Locate the cell with the specified text and output its [x, y] center coordinate. 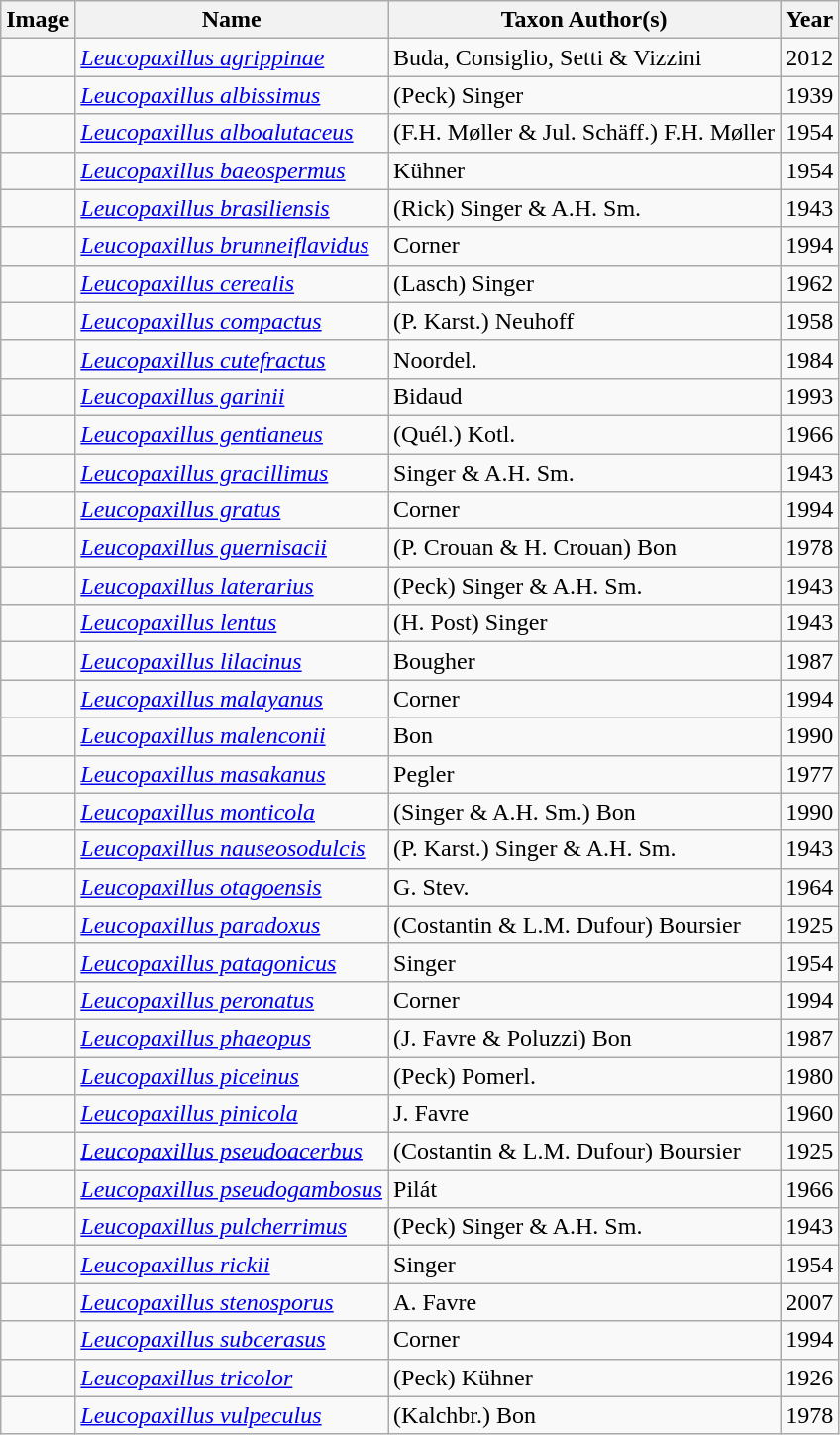
Leucopaxillus rickii [232, 1265]
1926 [810, 1378]
1984 [810, 359]
Leucopaxillus alboalutaceus [232, 133]
Leucopaxillus lentus [232, 623]
Bon [584, 736]
Leucopaxillus agrippinae [232, 57]
Leucopaxillus albissimus [232, 95]
Image [38, 20]
Leucopaxillus otagoensis [232, 887]
1939 [810, 95]
Leucopaxillus gratus [232, 510]
Leucopaxillus patagonicus [232, 962]
Leucopaxillus vulpeculus [232, 1415]
1993 [810, 396]
Name [232, 20]
1958 [810, 321]
Leucopaxillus pseudoacerbus [232, 1152]
(P. Crouan & H. Crouan) Bon [584, 548]
Leucopaxillus laterarius [232, 586]
(Rick) Singer & A.H. Sm. [584, 208]
Buda, Consiglio, Setti & Vizzini [584, 57]
G. Stev. [584, 887]
Singer & A.H. Sm. [584, 473]
Leucopaxillus phaeopus [232, 1038]
(Quél.) Kotl. [584, 434]
Leucopaxillus subcerasus [232, 1340]
Leucopaxillus brunneiflavidus [232, 246]
1962 [810, 283]
Leucopaxillus pinicola [232, 1114]
Leucopaxillus tricolor [232, 1378]
(H. Post) Singer [584, 623]
A. Favre [584, 1302]
(P. Karst.) Neuhoff [584, 321]
(Singer & A.H. Sm.) Bon [584, 812]
Leucopaxillus lilacinus [232, 661]
1977 [810, 774]
Leucopaxillus cutefractus [232, 359]
Leucopaxillus masakanus [232, 774]
(Peck) Kühner [584, 1378]
(J. Favre & Poluzzi) Bon [584, 1038]
(F.H. Møller & Jul. Schäff.) F.H. Møller [584, 133]
1960 [810, 1114]
(Lasch) Singer [584, 283]
Leucopaxillus pulcherrimus [232, 1227]
Leucopaxillus gracillimus [232, 473]
(Peck) Singer [584, 95]
Taxon Author(s) [584, 20]
Leucopaxillus brasiliensis [232, 208]
Leucopaxillus stenosporus [232, 1302]
Leucopaxillus gentianeus [232, 434]
1980 [810, 1075]
Leucopaxillus pseudogambosus [232, 1189]
Leucopaxillus monticola [232, 812]
Kühner [584, 170]
J. Favre [584, 1114]
Bougher [584, 661]
Leucopaxillus malenconii [232, 736]
(P. Karst.) Singer & A.H. Sm. [584, 849]
Pilát [584, 1189]
Leucopaxillus baeospermus [232, 170]
Year [810, 20]
Leucopaxillus guernisacii [232, 548]
2007 [810, 1302]
Leucopaxillus compactus [232, 321]
Leucopaxillus peronatus [232, 1000]
Leucopaxillus cerealis [232, 283]
1964 [810, 887]
Pegler [584, 774]
Leucopaxillus paradoxus [232, 925]
Leucopaxillus piceinus [232, 1075]
(Kalchbr.) Bon [584, 1415]
Leucopaxillus garinii [232, 396]
Noordel. [584, 359]
Leucopaxillus nauseosodulcis [232, 849]
Leucopaxillus malayanus [232, 699]
2012 [810, 57]
(Peck) Pomerl. [584, 1075]
Bidaud [584, 396]
